Detect which cell encompasses the target text, then output its (x, y) center coordinate. 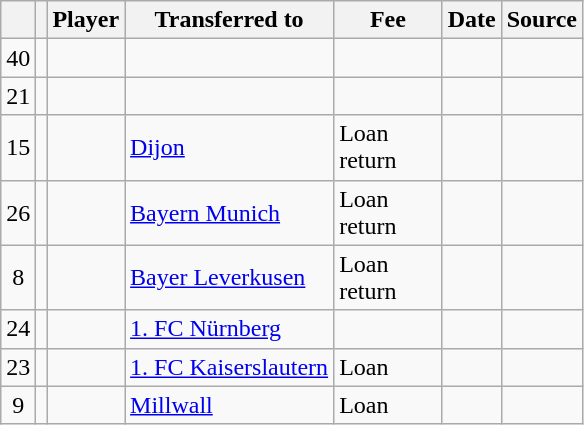
Dijon (230, 148)
Fee (388, 20)
26 (18, 212)
23 (18, 367)
24 (18, 329)
Date (472, 20)
Source (542, 20)
15 (18, 148)
40 (18, 58)
1. FC Nürnberg (230, 329)
Player (86, 20)
Bayer Leverkusen (230, 278)
8 (18, 278)
Millwall (230, 405)
Transferred to (230, 20)
9 (18, 405)
1. FC Kaiserslautern (230, 367)
Bayern Munich (230, 212)
21 (18, 96)
